Identify which cell holds the provided text, then report its (X, Y) central coordinate. 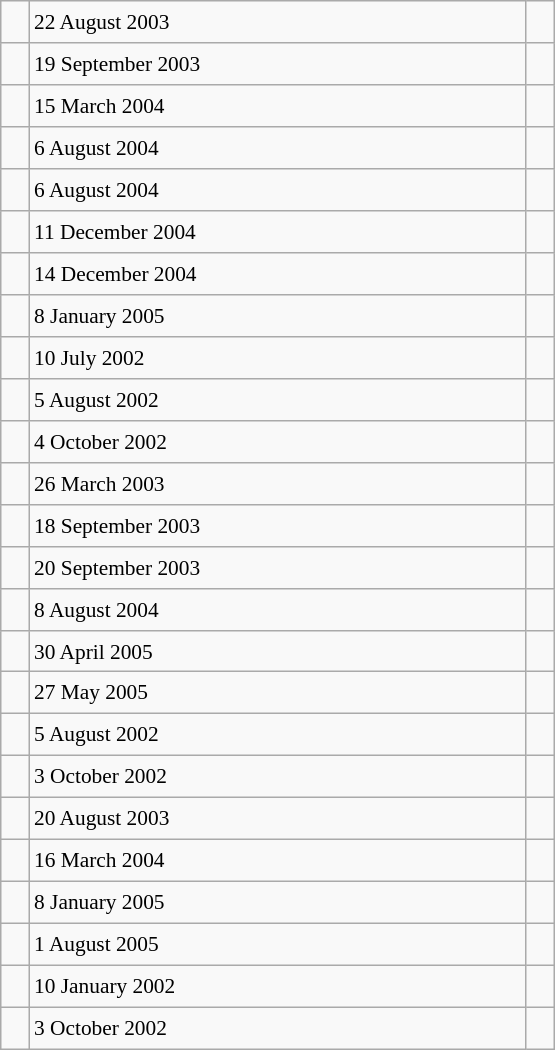
10 July 2002 (278, 358)
14 December 2004 (278, 274)
1 August 2005 (278, 945)
19 September 2003 (278, 64)
30 April 2005 (278, 651)
4 October 2002 (278, 441)
22 August 2003 (278, 22)
15 March 2004 (278, 106)
27 May 2005 (278, 693)
11 December 2004 (278, 232)
10 January 2002 (278, 986)
18 September 2003 (278, 525)
20 August 2003 (278, 819)
26 March 2003 (278, 483)
8 August 2004 (278, 609)
16 March 2004 (278, 861)
20 September 2003 (278, 567)
